Detect which cell encompasses the target text, then output its (x, y) center coordinate. 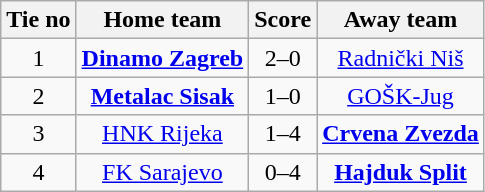
GOŠK-Jug (401, 96)
3 (38, 134)
FK Sarajevo (162, 172)
0–4 (283, 172)
4 (38, 172)
1–4 (283, 134)
1–0 (283, 96)
Crvena Zvezda (401, 134)
Home team (162, 20)
Radnički Niš (401, 58)
2–0 (283, 58)
Metalac Sisak (162, 96)
1 (38, 58)
Dinamo Zagreb (162, 58)
Hajduk Split (401, 172)
Away team (401, 20)
Score (283, 20)
Tie no (38, 20)
HNK Rijeka (162, 134)
2 (38, 96)
